Determine the [x, y] coordinate at the center of the cell enclosing the given text.  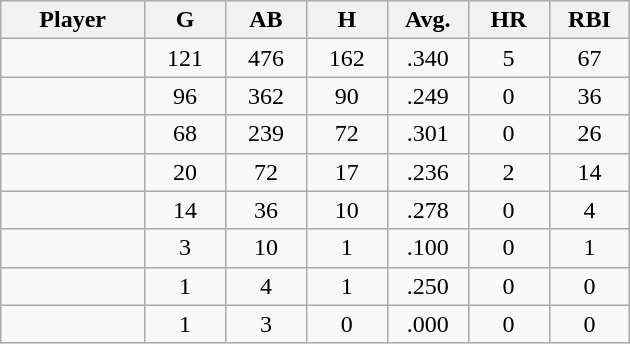
.000 [428, 324]
96 [186, 96]
476 [266, 58]
68 [186, 134]
.340 [428, 58]
.278 [428, 210]
HR [508, 20]
162 [346, 58]
67 [590, 58]
121 [186, 58]
362 [266, 96]
H [346, 20]
RBI [590, 20]
.250 [428, 286]
.249 [428, 96]
.301 [428, 134]
239 [266, 134]
Avg. [428, 20]
17 [346, 172]
Player [73, 20]
26 [590, 134]
.100 [428, 248]
AB [266, 20]
90 [346, 96]
.236 [428, 172]
2 [508, 172]
20 [186, 172]
5 [508, 58]
G [186, 20]
